For the text-containing cell, return its midpoint in (X, Y) coordinate format. 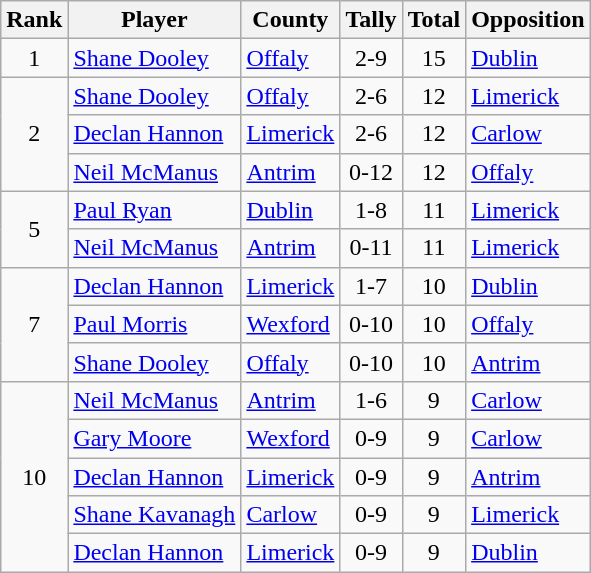
Paul Morris (154, 324)
0-12 (371, 172)
Shane Kavanagh (154, 515)
15 (434, 58)
2 (34, 134)
Rank (34, 20)
2-9 (371, 58)
Tally (371, 20)
1-6 (371, 400)
Gary Moore (154, 438)
1-7 (371, 286)
0-11 (371, 248)
County (290, 20)
5 (34, 229)
Player (154, 20)
Total (434, 20)
7 (34, 324)
Paul Ryan (154, 210)
Opposition (528, 20)
1-8 (371, 210)
1 (34, 58)
